Search for the cell housing the specified text and yield its [X, Y] center coordinate. 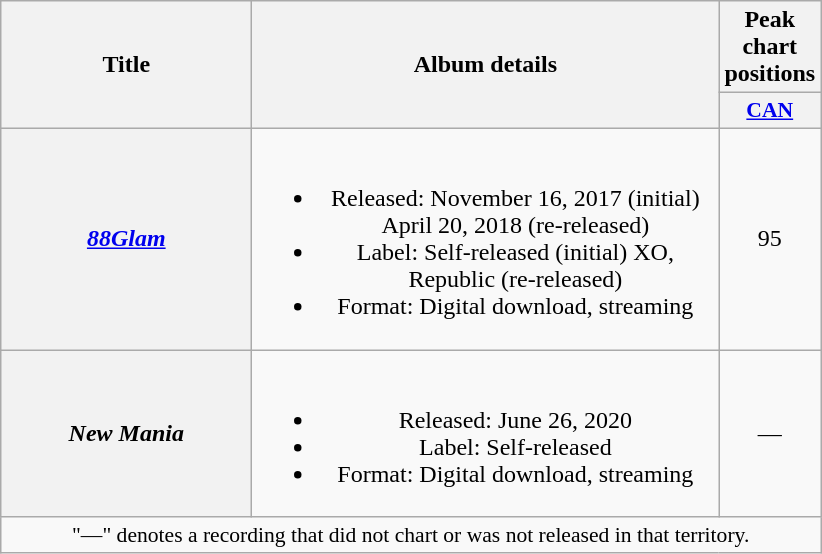
95 [770, 238]
"—" denotes a recording that did not chart or was not released in that territory. [411, 535]
CAN [770, 111]
Album details [486, 65]
Released: June 26, 2020Label: Self-releasedFormat: Digital download, streaming [486, 434]
Title [126, 65]
Peak chart positions [770, 47]
88Glam [126, 238]
New Mania [126, 434]
— [770, 434]
